Locate the cell with the specified text and output its [X, Y] center coordinate. 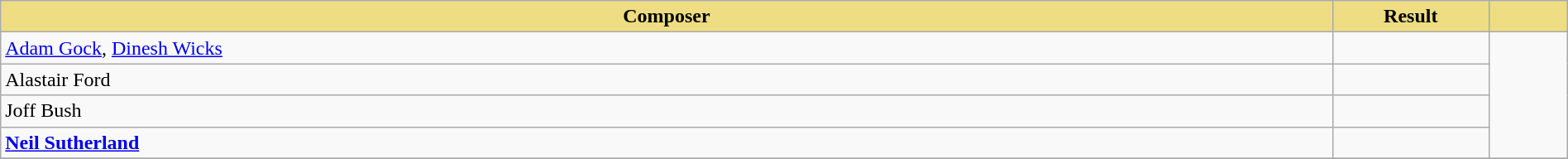
Joff Bush [667, 111]
Neil Sutherland [667, 142]
Alastair Ford [667, 79]
Result [1411, 17]
Adam Gock, Dinesh Wicks [667, 48]
Composer [667, 17]
